From the cell containing the given text, extract its center point as [X, Y] coordinate. 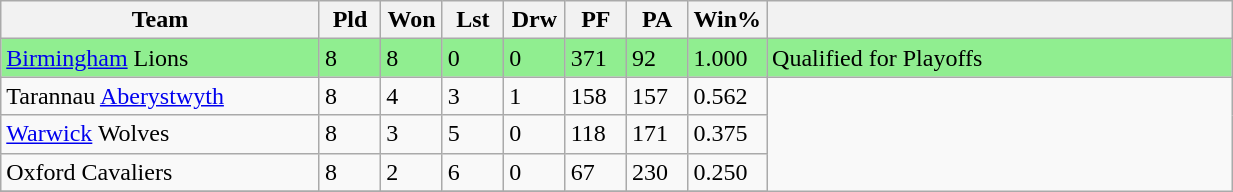
Team [160, 20]
Oxford Cavaliers [160, 172]
118 [596, 134]
1 [534, 96]
158 [596, 96]
Birmingham Lions [160, 58]
PA [658, 20]
Won [412, 20]
92 [658, 58]
Win% [728, 20]
Warwick Wolves [160, 134]
Lst [472, 20]
0.375 [728, 134]
Drw [534, 20]
0.562 [728, 96]
171 [658, 134]
2 [412, 172]
Tarannau Aberystwyth [160, 96]
230 [658, 172]
PF [596, 20]
0.250 [728, 172]
157 [658, 96]
67 [596, 172]
5 [472, 134]
Pld [350, 20]
6 [472, 172]
Qualified for Playoffs [1000, 58]
4 [412, 96]
1.000 [728, 58]
371 [596, 58]
